Return the [x, y] coordinate for the center point of the cell that contains the specified text.  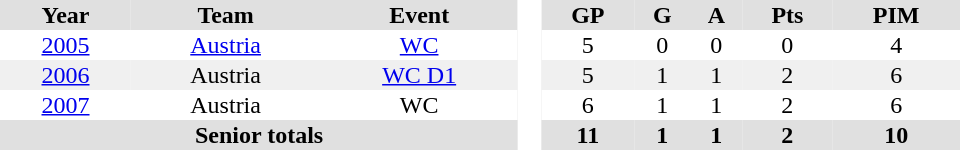
A [716, 15]
2006 [66, 75]
Pts [787, 15]
Event [419, 15]
Team [226, 15]
WC D1 [419, 75]
GP [588, 15]
G [662, 15]
Year [66, 15]
2005 [66, 45]
4 [896, 45]
10 [896, 135]
Senior totals [259, 135]
11 [588, 135]
PIM [896, 15]
2007 [66, 105]
